Detect which cell encompasses the target text, then output its [x, y] center coordinate. 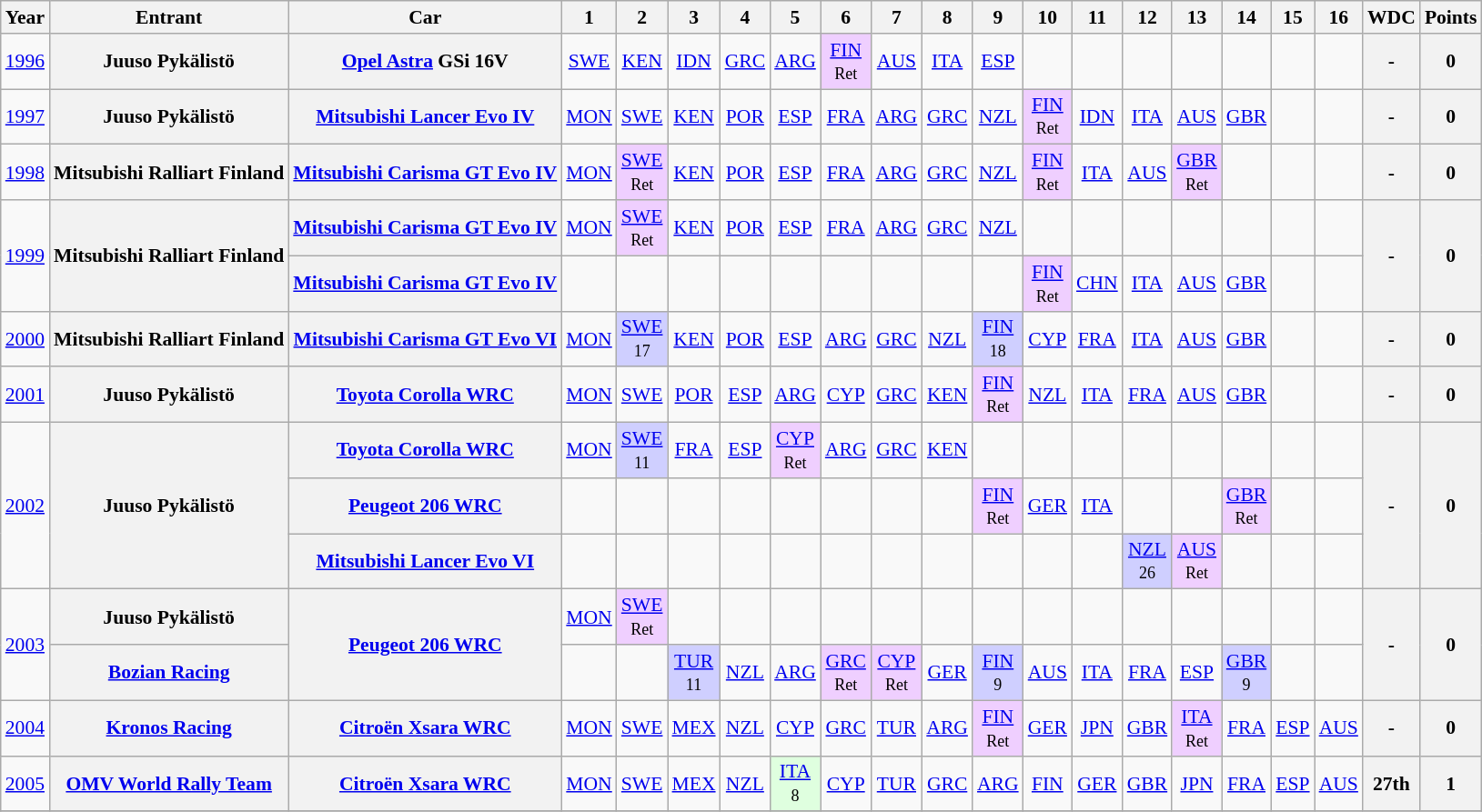
Entrant [169, 17]
11 [1097, 17]
AUSRet [1197, 562]
Bozian Racing [169, 673]
15 [1292, 17]
1998 [25, 173]
FIN9 [998, 673]
6 [846, 17]
14 [1246, 17]
Mitsubishi Carisma GT Evo VI [425, 338]
2000 [25, 338]
1997 [25, 116]
Mitsubishi Lancer Evo VI [425, 562]
GRCRet [846, 673]
OMV World Rally Team [169, 784]
9 [998, 17]
2005 [25, 784]
2004 [25, 727]
3 [694, 17]
CHN [1097, 284]
SWE11 [642, 451]
1996 [25, 62]
13 [1197, 17]
12 [1148, 17]
Car [425, 17]
NZL26 [1148, 562]
Points [1451, 17]
WDC [1392, 17]
FIN18 [998, 338]
5 [795, 17]
Opel Astra GSi 16V [425, 62]
GBR9 [1246, 673]
ITARet [1197, 727]
4 [746, 17]
16 [1339, 17]
TUR11 [694, 673]
7 [897, 17]
SWE17 [642, 338]
FIN [1048, 784]
2002 [25, 506]
2003 [25, 645]
10 [1048, 17]
27th [1392, 784]
Mitsubishi Lancer Evo IV [425, 116]
2001 [25, 395]
ITA8 [795, 784]
Kronos Racing [169, 727]
8 [947, 17]
1999 [25, 256]
2 [642, 17]
Year [25, 17]
